Determine the [x, y] coordinate at the center of the cell enclosing the given text.  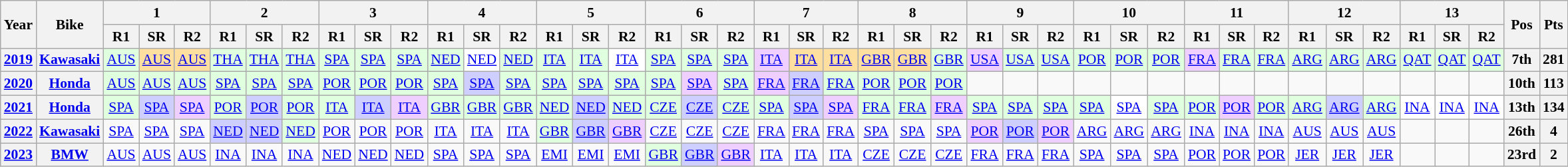
2021 [19, 108]
7 [806, 13]
13th [1521, 108]
Pos [1521, 24]
Bike [69, 24]
7th [1521, 60]
281 [1553, 60]
134 [1553, 108]
113 [1553, 84]
13 [1452, 13]
6 [699, 13]
2020 [19, 84]
2022 [19, 131]
12 [1344, 13]
26th [1521, 131]
10 [1129, 13]
10th [1521, 84]
3 [373, 13]
Pts [1553, 24]
8 [912, 13]
9 [1020, 13]
BMW [69, 155]
23rd [1521, 155]
2019 [19, 60]
5 [591, 13]
2023 [19, 155]
Year [19, 24]
1 [156, 13]
11 [1237, 13]
